For the text-containing cell, return its midpoint in (x, y) coordinate format. 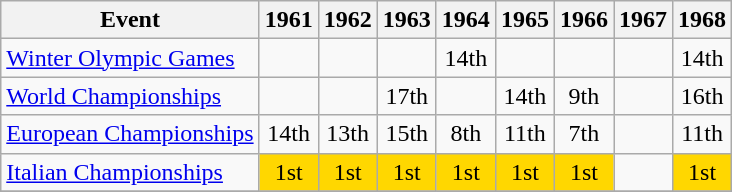
European Championships (130, 134)
17th (406, 96)
Italian Championships (130, 172)
1962 (348, 20)
1964 (466, 20)
1963 (406, 20)
9th (584, 96)
7th (584, 134)
1968 (702, 20)
1967 (644, 20)
1961 (288, 20)
13th (348, 134)
Event (130, 20)
Winter Olympic Games (130, 58)
8th (466, 134)
World Championships (130, 96)
15th (406, 134)
1965 (524, 20)
16th (702, 96)
1966 (584, 20)
